Pinpoint the cell where the given text exists, returning its [X, Y] midpoint coordinate. 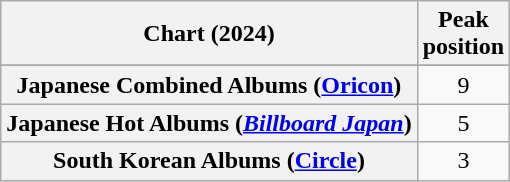
Chart (2024) [209, 34]
5 [463, 123]
Japanese Hot Albums (Billboard Japan) [209, 123]
3 [463, 161]
Japanese Combined Albums (Oricon) [209, 85]
South Korean Albums (Circle) [209, 161]
9 [463, 85]
Peakposition [463, 34]
